Pinpoint the cell where the given text exists, returning its [x, y] midpoint coordinate. 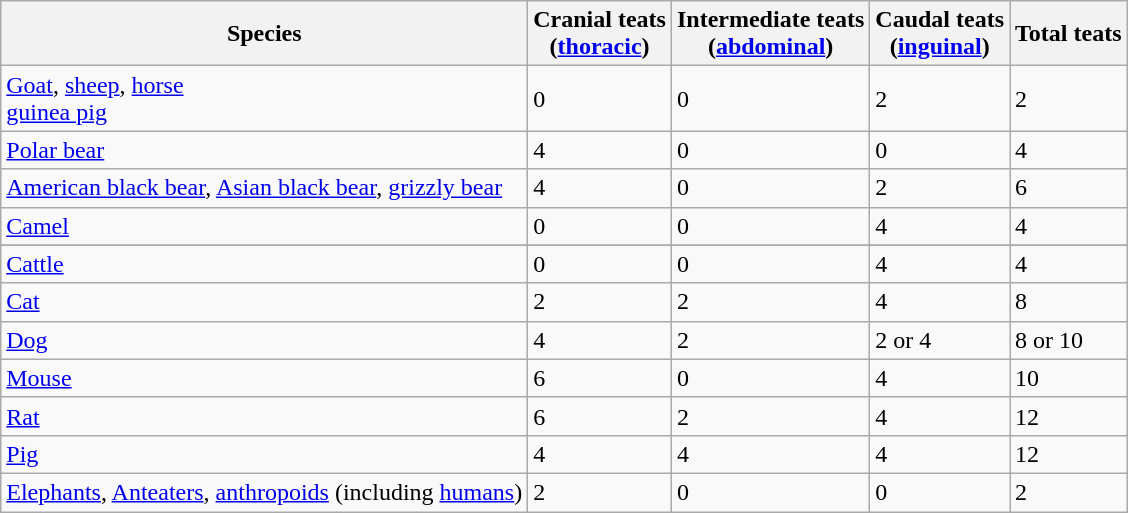
Pig [264, 454]
Total teats [1069, 34]
Rat [264, 416]
10 [1069, 378]
Dog [264, 340]
Goat, sheep, horse guinea pig [264, 98]
Cattle [264, 264]
8 or 10 [1069, 340]
Cat [264, 302]
2 or 4 [940, 340]
Species [264, 34]
Cranial teats(thoracic) [600, 34]
Caudal teats(inguinal) [940, 34]
Elephants, Anteaters, anthropoids (including humans) [264, 492]
8 [1069, 302]
American black bear, Asian black bear, grizzly bear [264, 188]
Polar bear [264, 150]
Intermediate teats(abdominal) [770, 34]
Mouse [264, 378]
Camel [264, 226]
